Extract the (x, y) coordinate from the center of the cell holding the provided text.  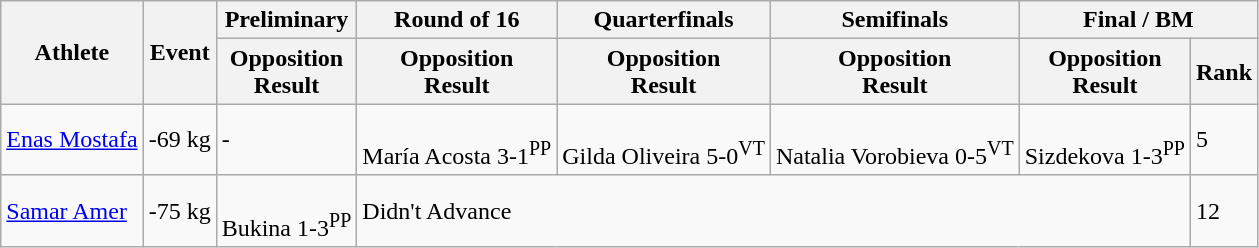
Bukina 1-3PP (286, 211)
-69 kg (180, 140)
Round of 16 (457, 20)
Samar Amer (72, 211)
Sizdekova 1-3PP (1104, 140)
Preliminary (286, 20)
5 (1224, 140)
Event (180, 52)
Semifinals (894, 20)
Enas Mostafa (72, 140)
Gilda Oliveira 5-0VT (664, 140)
- (286, 140)
Quarterfinals (664, 20)
-75 kg (180, 211)
Didn't Advance (774, 211)
Final / BM (1138, 20)
Rank (1224, 72)
12 (1224, 211)
María Acosta 3-1PP (457, 140)
Natalia Vorobieva 0-5VT (894, 140)
Athlete (72, 52)
